Detect which cell encompasses the target text, then output its [X, Y] center coordinate. 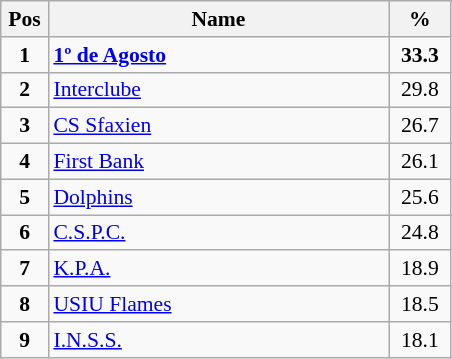
2 [25, 90]
18.1 [420, 340]
8 [25, 304]
4 [25, 162]
29.8 [420, 90]
Pos [25, 19]
CS Sfaxien [218, 126]
I.N.S.S. [218, 340]
6 [25, 233]
26.1 [420, 162]
% [420, 19]
K.P.A. [218, 269]
25.6 [420, 197]
Name [218, 19]
First Bank [218, 162]
3 [25, 126]
1 [25, 55]
C.S.P.C. [218, 233]
USIU Flames [218, 304]
5 [25, 197]
1º de Agosto [218, 55]
9 [25, 340]
24.8 [420, 233]
18.5 [420, 304]
Dolphins [218, 197]
26.7 [420, 126]
Interclube [218, 90]
33.3 [420, 55]
18.9 [420, 269]
7 [25, 269]
